Provide the [x, y] coordinate of the cell's center where the given text is located.  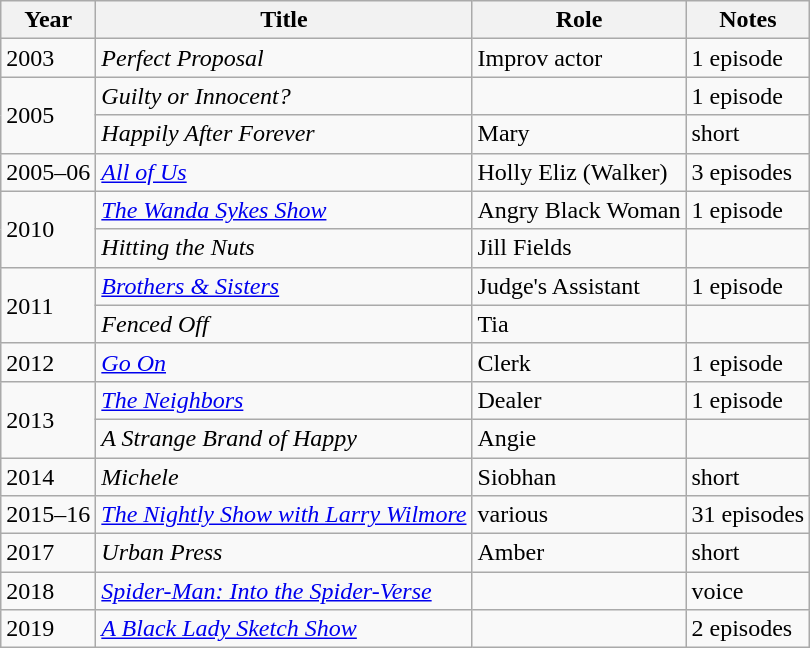
2015–16 [48, 515]
Title [284, 20]
Michele [284, 477]
Judge's Assistant [579, 286]
3 episodes [748, 172]
2005 [48, 115]
The Nightly Show with Larry Wilmore [284, 515]
Siobhan [579, 477]
voice [748, 591]
various [579, 515]
31 episodes [748, 515]
Fenced Off [284, 324]
Spider-Man: Into the Spider-Verse [284, 591]
2010 [48, 229]
Go On [284, 362]
Holly Eliz (Walker) [579, 172]
Role [579, 20]
Notes [748, 20]
Mary [579, 134]
All of Us [284, 172]
Hitting the Nuts [284, 248]
2013 [48, 419]
A Black Lady Sketch Show [284, 629]
2018 [48, 591]
Jill Fields [579, 248]
2014 [48, 477]
Tia [579, 324]
A Strange Brand of Happy [284, 438]
The Wanda Sykes Show [284, 210]
Amber [579, 553]
Clerk [579, 362]
Angry Black Woman [579, 210]
Happily After Forever [284, 134]
2003 [48, 58]
Year [48, 20]
2012 [48, 362]
Dealer [579, 400]
Perfect Proposal [284, 58]
2019 [48, 629]
Guilty or Innocent? [284, 96]
The Neighbors [284, 400]
Urban Press [284, 553]
2005–06 [48, 172]
2 episodes [748, 629]
Brothers & Sisters [284, 286]
2017 [48, 553]
Angie [579, 438]
2011 [48, 305]
Improv actor [579, 58]
